Determine the [x, y] coordinate at the center of the cell enclosing the given text.  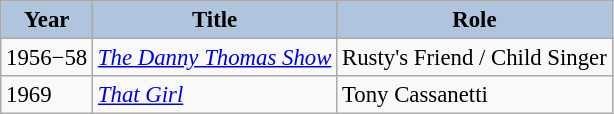
The Danny Thomas Show [215, 58]
1956−58 [47, 58]
Year [47, 20]
1969 [47, 95]
Role [474, 20]
Rusty's Friend / Child Singer [474, 58]
That Girl [215, 95]
Title [215, 20]
Tony Cassanetti [474, 95]
